Search for the cell housing the specified text and yield its [X, Y] center coordinate. 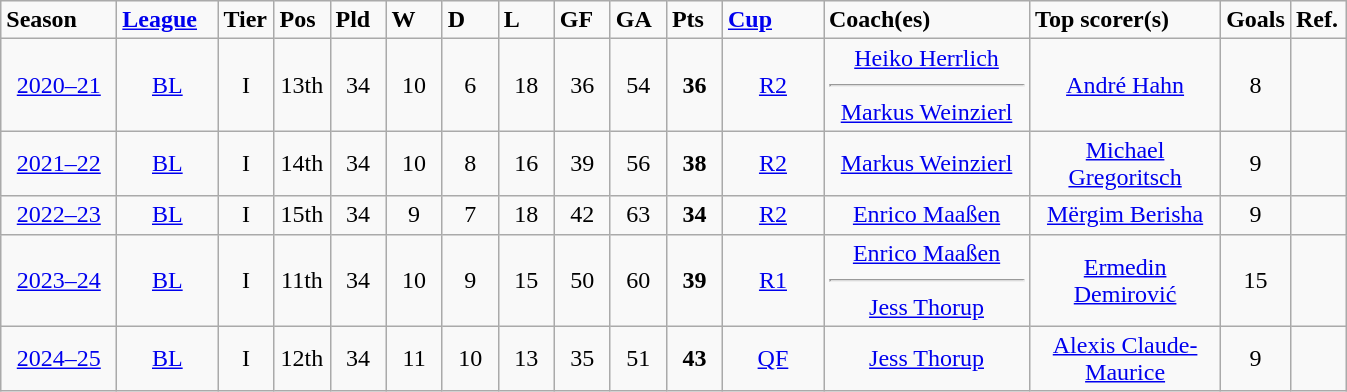
43 [694, 358]
54 [638, 85]
38 [694, 164]
2021–22 [59, 164]
Cup [772, 20]
13 [526, 358]
11 [414, 358]
Pts [694, 20]
André Hahn [1126, 85]
L [526, 20]
56 [638, 164]
2020–21 [59, 85]
Top scorer(s) [1126, 20]
50 [582, 280]
35 [582, 358]
League [168, 20]
W [414, 20]
2024–25 [59, 358]
R1 [772, 280]
63 [638, 215]
7 [470, 215]
Markus Weinzierl [927, 164]
D [470, 20]
Pos [302, 20]
16 [526, 164]
Enrico Maaßen [927, 215]
Heiko HerrlichMarkus Weinzierl [927, 85]
2023–24 [59, 280]
15th [302, 215]
Coach(es) [927, 20]
Ref. [1318, 20]
51 [638, 358]
Michael Gregoritsch [1126, 164]
Ermedin Demirović [1126, 280]
Enrico MaaßenJess Thorup [927, 280]
2022–23 [59, 215]
12th [302, 358]
Pld [358, 20]
Jess Thorup [927, 358]
GA [638, 20]
42 [582, 215]
6 [470, 85]
Tier [246, 20]
11th [302, 280]
GF [582, 20]
QF [772, 358]
60 [638, 280]
Goals [1256, 20]
Season [59, 20]
Mërgim Berisha [1126, 215]
14th [302, 164]
Alexis Claude-Maurice [1126, 358]
13th [302, 85]
